Return the [X, Y] coordinate for the center point of the cell that contains the specified text.  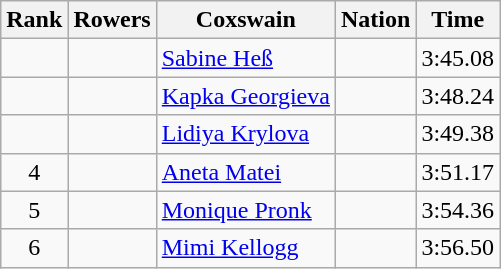
Sabine Heß [246, 58]
5 [34, 210]
3:45.08 [458, 58]
6 [34, 248]
4 [34, 172]
Rowers [112, 20]
3:54.36 [458, 210]
Aneta Matei [246, 172]
3:48.24 [458, 96]
3:56.50 [458, 248]
Time [458, 20]
Lidiya Krylova [246, 134]
3:49.38 [458, 134]
Mimi Kellogg [246, 248]
3:51.17 [458, 172]
Rank [34, 20]
Nation [375, 20]
Coxswain [246, 20]
Kapka Georgieva [246, 96]
Monique Pronk [246, 210]
